From the cell containing the given text, extract its center point as [x, y] coordinate. 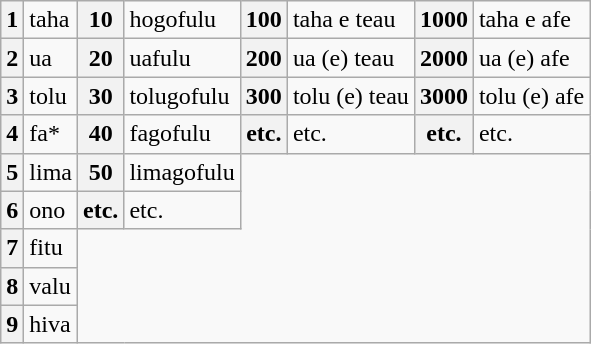
tolu [51, 96]
limagofulu [182, 172]
fitu [51, 248]
tolugofulu [182, 96]
1000 [444, 20]
5 [12, 172]
9 [12, 324]
1 [12, 20]
8 [12, 286]
10 [101, 20]
taha e afe [531, 20]
200 [264, 58]
ua [51, 58]
6 [12, 210]
7 [12, 248]
fa* [51, 134]
30 [101, 96]
fagofulu [182, 134]
taha [51, 20]
uafulu [182, 58]
hogofulu [182, 20]
ua (e) afe [531, 58]
300 [264, 96]
40 [101, 134]
lima [51, 172]
20 [101, 58]
3 [12, 96]
tolu (e) teau [350, 96]
2 [12, 58]
2000 [444, 58]
50 [101, 172]
ua (e) teau [350, 58]
tolu (e) afe [531, 96]
hiva [51, 324]
taha e teau [350, 20]
3000 [444, 96]
valu [51, 286]
4 [12, 134]
ono [51, 210]
100 [264, 20]
